Identify which cell holds the provided text, then report its (X, Y) central coordinate. 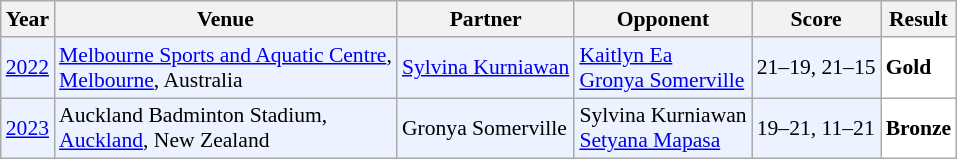
Sylvina Kurniawan (486, 68)
Result (919, 19)
Gold (919, 68)
Partner (486, 19)
Melbourne Sports and Aquatic Centre,Melbourne, Australia (226, 68)
Opponent (662, 19)
Gronya Somerville (486, 128)
2022 (28, 68)
19–21, 11–21 (816, 128)
Kaitlyn Ea Gronya Somerville (662, 68)
Auckland Badminton Stadium,Auckland, New Zealand (226, 128)
Venue (226, 19)
Year (28, 19)
Score (816, 19)
Sylvina Kurniawan Setyana Mapasa (662, 128)
Bronze (919, 128)
2023 (28, 128)
21–19, 21–15 (816, 68)
